Identify which cell holds the provided text, then report its (x, y) central coordinate. 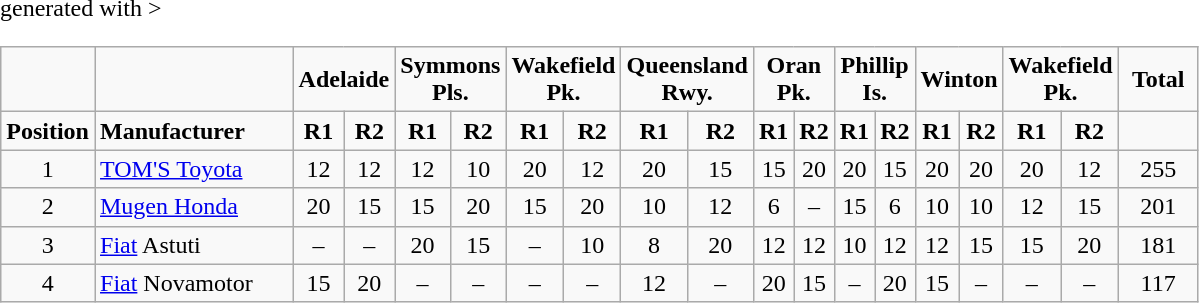
Position (48, 131)
117 (1158, 283)
Manufacturer (194, 131)
Adelaide (344, 80)
Phillip Is. (874, 80)
4 (48, 283)
8 (654, 245)
3 (48, 245)
181 (1158, 245)
Winton (959, 80)
Oran Pk. (794, 80)
Symmons Pls. (450, 80)
TOM'S Toyota (194, 169)
Total (1158, 80)
2 (48, 207)
1 (48, 169)
Mugen Honda (194, 207)
Fiat Astuti (194, 245)
Queensland Rwy. (687, 80)
Fiat Novamotor (194, 283)
201 (1158, 207)
255 (1158, 169)
